Return the [x, y] coordinate for the center point of the cell that contains the specified text.  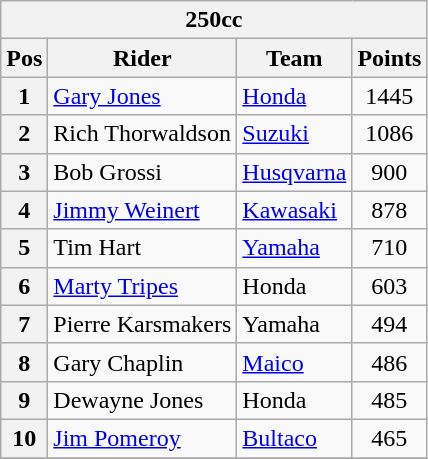
2 [24, 134]
3 [24, 172]
250cc [214, 20]
878 [390, 210]
486 [390, 362]
Pierre Karsmakers [142, 324]
465 [390, 438]
603 [390, 286]
Tim Hart [142, 248]
485 [390, 400]
Suzuki [294, 134]
4 [24, 210]
Points [390, 58]
8 [24, 362]
Gary Jones [142, 96]
6 [24, 286]
900 [390, 172]
Rider [142, 58]
Gary Chaplin [142, 362]
1445 [390, 96]
Bultaco [294, 438]
Bob Grossi [142, 172]
Rich Thorwaldson [142, 134]
Husqvarna [294, 172]
Maico [294, 362]
10 [24, 438]
Jim Pomeroy [142, 438]
Kawasaki [294, 210]
1 [24, 96]
Pos [24, 58]
Marty Tripes [142, 286]
Jimmy Weinert [142, 210]
1086 [390, 134]
7 [24, 324]
5 [24, 248]
Team [294, 58]
710 [390, 248]
9 [24, 400]
Dewayne Jones [142, 400]
494 [390, 324]
